Determine the [X, Y] coordinate at the center of the cell enclosing the given text.  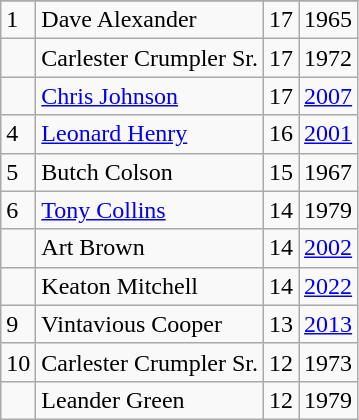
1972 [328, 58]
Leander Green [150, 400]
2001 [328, 134]
Chris Johnson [150, 96]
2013 [328, 324]
Art Brown [150, 248]
Dave Alexander [150, 20]
13 [282, 324]
2022 [328, 286]
Butch Colson [150, 172]
4 [18, 134]
Vintavious Cooper [150, 324]
1965 [328, 20]
2002 [328, 248]
Tony Collins [150, 210]
Keaton Mitchell [150, 286]
10 [18, 362]
15 [282, 172]
16 [282, 134]
5 [18, 172]
9 [18, 324]
1973 [328, 362]
2007 [328, 96]
1 [18, 20]
Leonard Henry [150, 134]
6 [18, 210]
1967 [328, 172]
